From the cell containing the given text, extract its center point as (x, y) coordinate. 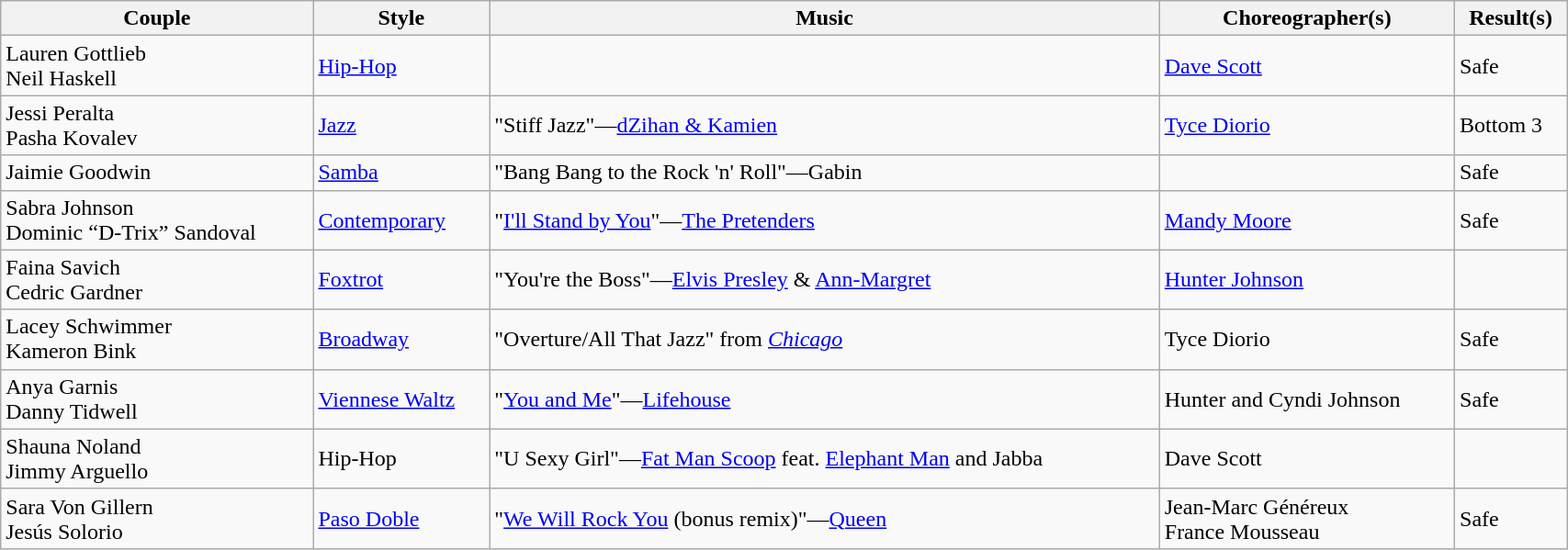
"We Will Rock You (bonus remix)"—Queen (825, 518)
Paso Doble (401, 518)
Samba (401, 173)
Shauna Noland Jimmy Arguello (157, 459)
Lacey Schwimmer Kameron Bink (157, 340)
Viennese Waltz (401, 398)
"Bang Bang to the Rock 'n' Roll"—Gabin (825, 173)
Faina Savich Cedric Gardner (157, 279)
Couple (157, 18)
Hunter and Cyndi Johnson (1306, 398)
"I'll Stand by You"—The Pretenders (825, 220)
Hunter Johnson (1306, 279)
Result(s) (1511, 18)
Mandy Moore (1306, 220)
Broadway (401, 340)
Jaimie Goodwin (157, 173)
"You and Me"—Lifehouse (825, 398)
Sara Von Gillern Jesús Solorio (157, 518)
Foxtrot (401, 279)
"Stiff Jazz"—dZihan & Kamien (825, 125)
Anya Garnis Danny Tidwell (157, 398)
Choreographer(s) (1306, 18)
Style (401, 18)
"U Sexy Girl"—Fat Man Scoop feat. Elephant Man and Jabba (825, 459)
Contemporary (401, 220)
Jean-Marc GénéreuxFrance Mousseau (1306, 518)
Jessi Peralta Pasha Kovalev (157, 125)
Jazz (401, 125)
Sabra Johnson Dominic “D-Trix” Sandoval (157, 220)
Music (825, 18)
Lauren Gottlieb Neil Haskell (157, 66)
"You're the Boss"—Elvis Presley & Ann-Margret (825, 279)
Bottom 3 (1511, 125)
"Overture/All That Jazz" from Chicago (825, 340)
